Output the [x, y] coordinate of the center of the cell containing the given text.  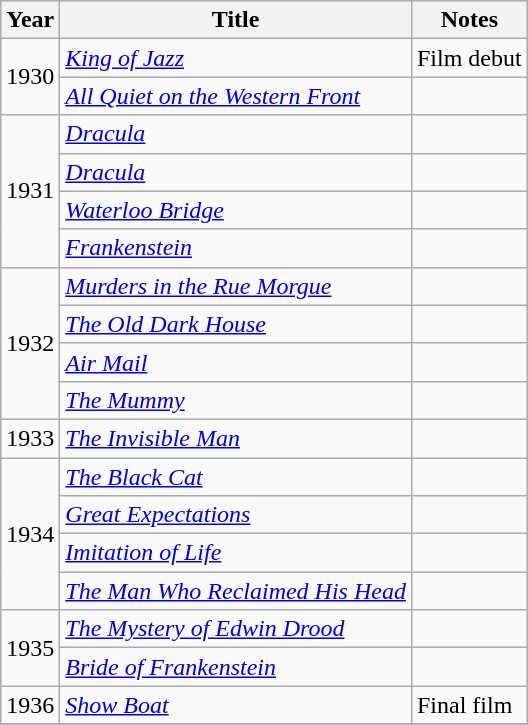
The Mystery of Edwin Drood [236, 629]
1931 [30, 191]
The Man Who Reclaimed His Head [236, 591]
1932 [30, 343]
Final film [469, 705]
1930 [30, 77]
Year [30, 20]
Murders in the Rue Morgue [236, 286]
King of Jazz [236, 58]
Title [236, 20]
Air Mail [236, 362]
1935 [30, 648]
Imitation of Life [236, 553]
Show Boat [236, 705]
The Old Dark House [236, 324]
The Mummy [236, 400]
1934 [30, 534]
Great Expectations [236, 515]
All Quiet on the Western Front [236, 96]
1933 [30, 438]
The Black Cat [236, 477]
The Invisible Man [236, 438]
Bride of Frankenstein [236, 667]
Waterloo Bridge [236, 210]
Frankenstein [236, 248]
1936 [30, 705]
Notes [469, 20]
Film debut [469, 58]
